For the text-containing cell, return its midpoint in (x, y) coordinate format. 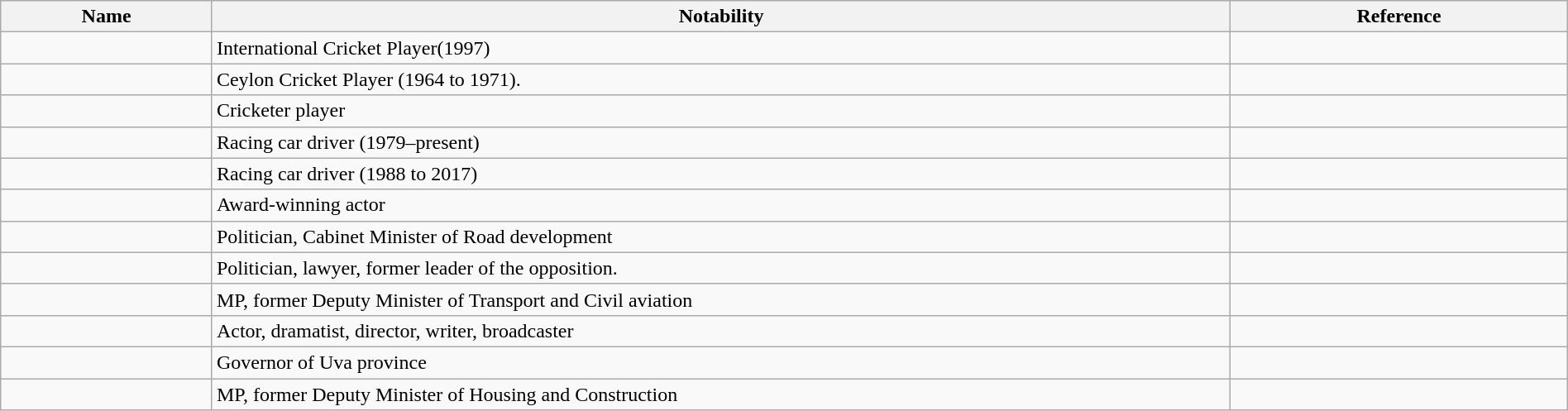
Governor of Uva province (721, 362)
Award-winning actor (721, 205)
Notability (721, 17)
Ceylon Cricket Player (1964 to 1971). (721, 79)
Actor, dramatist, director, writer, broadcaster (721, 331)
Racing car driver (1988 to 2017) (721, 174)
Reference (1399, 17)
MP, former Deputy Minister of Transport and Civil aviation (721, 299)
Racing car driver (1979–present) (721, 142)
International Cricket Player(1997) (721, 48)
Name (107, 17)
Cricketer player (721, 111)
MP, former Deputy Minister of Housing and Construction (721, 394)
Politician, Cabinet Minister of Road development (721, 237)
Politician, lawyer, former leader of the opposition. (721, 268)
